Locate the cell with the specified text and output its [x, y] center coordinate. 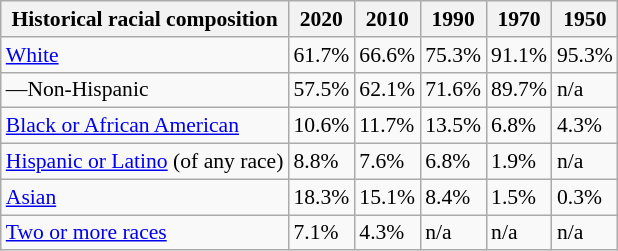
1950 [585, 19]
62.1% [387, 90]
—Non-Hispanic [145, 90]
1990 [453, 19]
1970 [519, 19]
1.5% [519, 197]
18.3% [321, 197]
White [145, 55]
2020 [321, 19]
Hispanic or Latino (of any race) [145, 162]
75.3% [453, 55]
Asian [145, 197]
95.3% [585, 55]
10.6% [321, 126]
7.1% [321, 233]
89.7% [519, 90]
66.6% [387, 55]
71.6% [453, 90]
2010 [387, 19]
11.7% [387, 126]
Historical racial composition [145, 19]
91.1% [519, 55]
0.3% [585, 197]
57.5% [321, 90]
8.8% [321, 162]
7.6% [387, 162]
Two or more races [145, 233]
13.5% [453, 126]
61.7% [321, 55]
Black or African American [145, 126]
15.1% [387, 197]
1.9% [519, 162]
8.4% [453, 197]
